Return the (x, y) coordinate for the center point of the cell that contains the specified text.  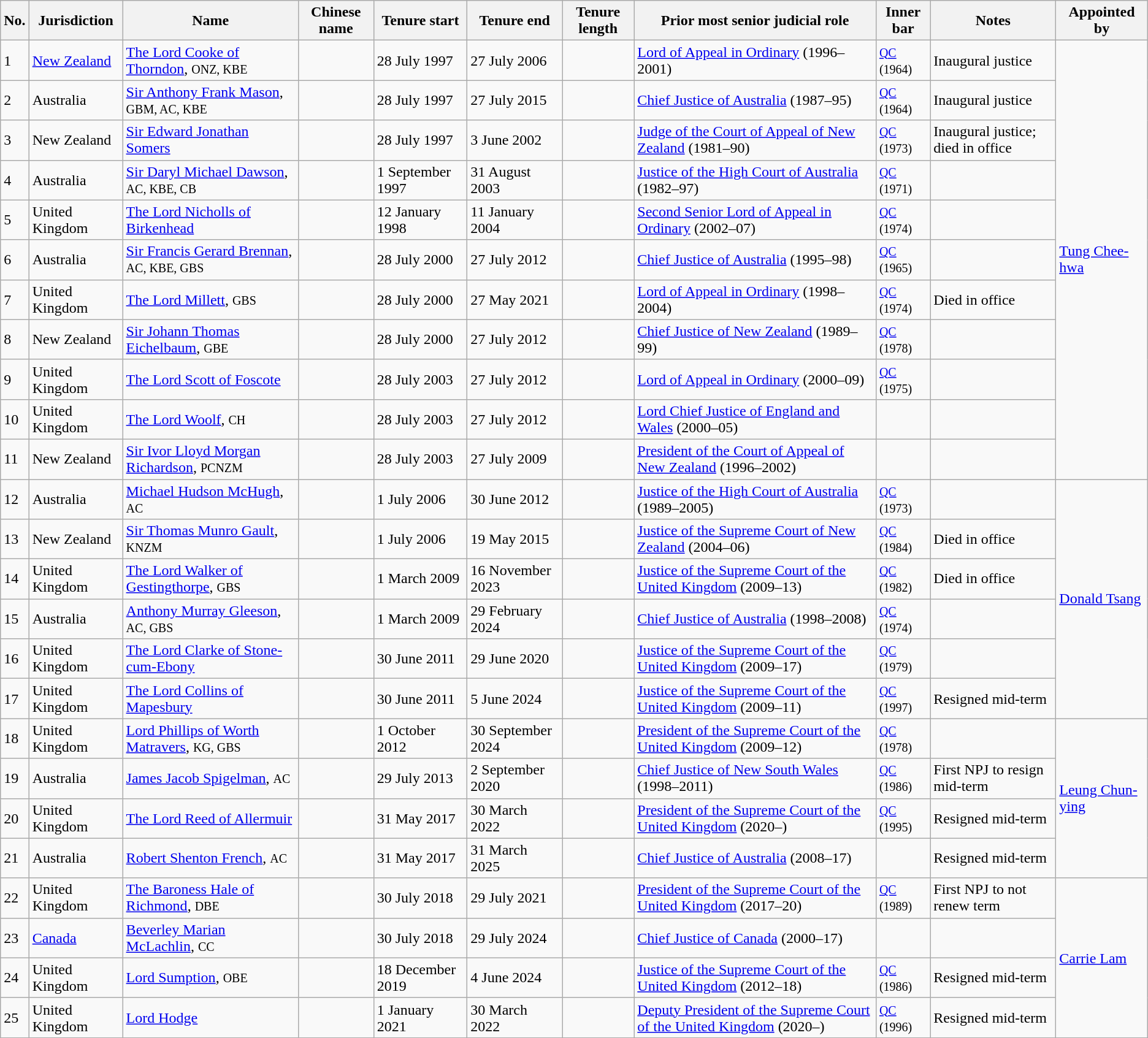
QC (1984) (903, 540)
President of the Supreme Court of the United Kingdom (2009–12) (756, 738)
Lord Sumption, OBE (210, 977)
Chinese name (336, 21)
President of the Supreme Court of the United Kingdom (2020–) (756, 818)
Appointed by (1101, 21)
29 July 2013 (421, 779)
3 (15, 140)
5 (15, 219)
Chief Justice of New Zealand (1989–99) (756, 340)
QC (1996) (903, 1018)
Tenure end (515, 21)
2 (15, 101)
Chief Justice of Australia (1987–95) (756, 101)
Chief Justice of Canada (2000–17) (756, 938)
Lord of Appeal in Ordinary (1996–2001) (756, 60)
16 November 2023 (515, 579)
8 (15, 340)
QC (1995) (903, 818)
29 July 2021 (515, 898)
24 (15, 977)
The Lord Clarke of Stone-cum-Ebony (210, 658)
23 (15, 938)
Second Senior Lord of Appeal in Ordinary (2002–07) (756, 219)
Tenure start (421, 21)
2 September 2020 (515, 779)
Michael Hudson McHugh, AC (210, 499)
Justice of the High Court of Australia (1982–97) (756, 180)
12 January 1998 (421, 219)
7 (15, 299)
4 June 2024 (515, 977)
22 (15, 898)
Lord Phillips of Worth Matravers, KG, GBS (210, 738)
First NPJ to not renew term (993, 898)
The Lord Cooke of Thorndon, ONZ, KBE (210, 60)
QC (1997) (903, 699)
19 (15, 779)
Carrie Lam (1101, 958)
QC (1989) (903, 898)
19 May 2015 (515, 540)
9 (15, 379)
17 (15, 699)
Justice of the Supreme Court of the United Kingdom (2009–13) (756, 579)
The Lord Woolf, CH (210, 419)
Deputy President of the Supreme Court of the United Kingdom (2020–) (756, 1018)
1 January 2021 (421, 1018)
21 (15, 858)
Donald Tsang (1101, 599)
Tung Chee-hwa (1101, 260)
15 (15, 619)
Sir Thomas Munro Gault, KNZM (210, 540)
14 (15, 579)
Sir Johann Thomas Eichelbaum, GBE (210, 340)
The Lord Walker of Gestingthorpe, GBS (210, 579)
President of the Court of Appeal of New Zealand (1996–2002) (756, 459)
27 July 2006 (515, 60)
Prior most senior judicial role (756, 21)
Anthony Murray Gleeson, AC, GBS (210, 619)
27 May 2021 (515, 299)
No. (15, 21)
Lord of Appeal in Ordinary (1998–2004) (756, 299)
Justice of the Supreme Court of the United Kingdom (2009–17) (756, 658)
The Lord Nicholls of Birkenhead (210, 219)
29 February 2024 (515, 619)
QC (1982) (903, 579)
James Jacob Spigelman, AC (210, 779)
The Lord Scott of Foscote (210, 379)
13 (15, 540)
Inner bar (903, 21)
30 September 2024 (515, 738)
3 June 2002 (515, 140)
QC (1965) (903, 260)
4 (15, 180)
Justice of the Supreme Court of New Zealand (2004–06) (756, 540)
11 (15, 459)
27 July 2015 (515, 101)
Chief Justice of Australia (2008–17) (756, 858)
Sir Francis Gerard Brennan, AC, KBE, GBS (210, 260)
1 September 1997 (421, 180)
30 June 2012 (515, 499)
The Baroness Hale of Richmond, DBE (210, 898)
10 (15, 419)
Notes (993, 21)
1 October 2012 (421, 738)
31 March 2025 (515, 858)
Lord Hodge (210, 1018)
QC (1975) (903, 379)
29 July 2024 (515, 938)
Lord Chief Justice of England and Wales (2000–05) (756, 419)
25 (15, 1018)
The Lord Collins of Mapesbury (210, 699)
Lord of Appeal in Ordinary (2000–09) (756, 379)
6 (15, 260)
Chief Justice of New South Wales (1998–2011) (756, 779)
Judge of the Court of Appeal of New Zealand (1981–90) (756, 140)
27 July 2009 (515, 459)
First NPJ to resign mid-term (993, 779)
President of the Supreme Court of the United Kingdom (2017–20) (756, 898)
Inaugural justice; died in office (993, 140)
Justice of the High Court of Australia (1989–2005) (756, 499)
Jurisdiction (76, 21)
Leung Chun-ying (1101, 798)
The Lord Reed of Allermuir (210, 818)
Chief Justice of Australia (1995–98) (756, 260)
12 (15, 499)
Sir Ivor Lloyd Morgan Richardson, PCNZM (210, 459)
Sir Anthony Frank Mason, GBM, AC, KBE (210, 101)
31 August 2003 (515, 180)
Robert Shenton French, AC (210, 858)
Beverley Marian McLachlin, CC (210, 938)
Canada (76, 938)
20 (15, 818)
1 (15, 60)
18 (15, 738)
16 (15, 658)
QC (1979) (903, 658)
Sir Daryl Michael Dawson, AC, KBE, CB (210, 180)
Justice of the Supreme Court of the United Kingdom (2009–11) (756, 699)
18 December 2019 (421, 977)
QC (1971) (903, 180)
Sir Edward Jonathan Somers (210, 140)
11 January 2004 (515, 219)
5 June 2024 (515, 699)
The Lord Millett, GBS (210, 299)
Justice of the Supreme Court of the United Kingdom (2012–18) (756, 977)
Name (210, 21)
29 June 2020 (515, 658)
Chief Justice of Australia (1998–2008) (756, 619)
Tenure length (599, 21)
